Return the (X, Y) coordinate for the center point of the cell that contains the specified text.  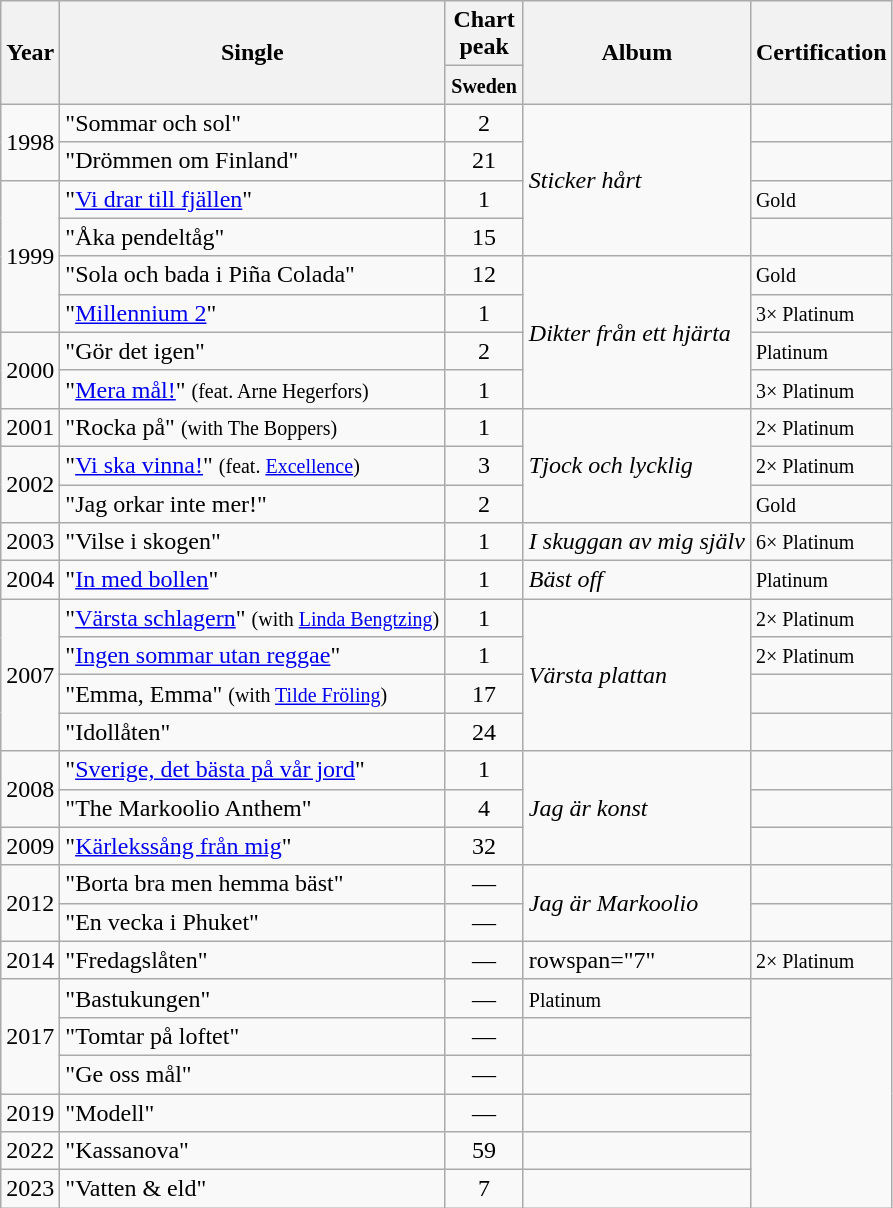
Värsta plattan (636, 675)
59 (484, 1151)
2014 (30, 960)
Tjock och lycklig (636, 465)
"Idollåten" (252, 732)
Certification (821, 52)
"Vilse i skogen" (252, 542)
"Drömmen om Finland" (252, 161)
2007 (30, 675)
2012 (30, 903)
Sticker hårt (636, 180)
6× Platinum (821, 542)
"Emma, Emma" (with Tilde Fröling) (252, 694)
21 (484, 161)
Jag är konst (636, 808)
"Modell" (252, 1113)
Sweden (484, 85)
"Sommar och sol" (252, 123)
2001 (30, 427)
4 (484, 808)
2023 (30, 1189)
"Ge oss mål" (252, 1074)
2022 (30, 1151)
12 (484, 275)
Jag är Markoolio (636, 903)
I skuggan av mig själv (636, 542)
Chart peak (484, 34)
"Mera mål!" (feat. Arne Hegerfors) (252, 389)
Dikter från ett hjärta (636, 332)
3 (484, 465)
"Åka pendeltåg" (252, 237)
1999 (30, 256)
"Borta bra men hemma bäst" (252, 884)
2019 (30, 1113)
2008 (30, 789)
2002 (30, 484)
"Vatten & eld" (252, 1189)
"Sverige, det bästa på vår jord" (252, 770)
"In med bollen" (252, 580)
"Tomtar på loftet" (252, 1036)
7 (484, 1189)
"Fredagslåten" (252, 960)
"Millennium 2" (252, 313)
"Kärlekssång från mig" (252, 846)
rowspan="7" (636, 960)
24 (484, 732)
"En vecka i Phuket" (252, 922)
"Kassanova" (252, 1151)
"Sola och bada i Piña Colada" (252, 275)
"Vi drar till fjällen" (252, 199)
"Bastukungen" (252, 998)
2004 (30, 580)
"Vi ska vinna!" (feat. Excellence) (252, 465)
Single (252, 52)
1998 (30, 142)
"The Markoolio Anthem" (252, 808)
"Gör det igen" (252, 351)
32 (484, 846)
"Rocka på" (with The Boppers) (252, 427)
Album (636, 52)
Bäst off (636, 580)
2009 (30, 846)
2003 (30, 542)
17 (484, 694)
2000 (30, 370)
15 (484, 237)
2017 (30, 1036)
"Ingen sommar utan reggae" (252, 656)
"Jag orkar inte mer!" (252, 503)
"Värsta schlagern" (with Linda Bengtzing) (252, 618)
Year (30, 52)
